From the cell containing the given text, extract its center point as (X, Y) coordinate. 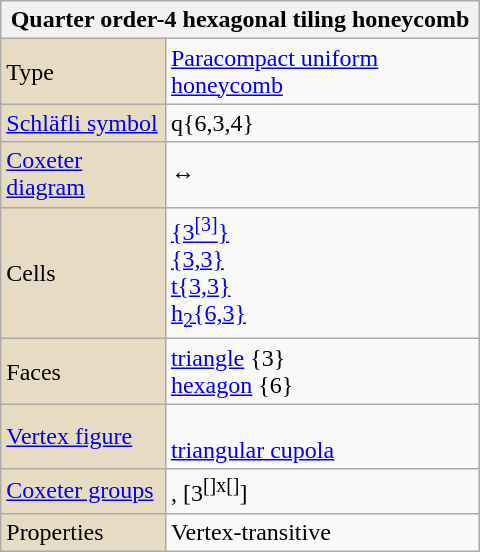
Vertex-transitive (322, 533)
Coxeter diagram (84, 174)
q{6,3,4} (322, 123)
triangular cupola (322, 436)
Type (84, 72)
triangle {3}hexagon {6} (322, 372)
Cells (84, 273)
Vertex figure (84, 436)
Coxeter groups (84, 492)
↔ (322, 174)
Properties (84, 533)
, [3[]x[]] (322, 492)
Quarter order-4 hexagonal tiling honeycomb (240, 20)
Faces (84, 372)
{3[3]} {3,3} t{3,3} h2{6,3} (322, 273)
Paracompact uniform honeycomb (322, 72)
Schläfli symbol (84, 123)
